Locate the cell with the specified text and output its (x, y) center coordinate. 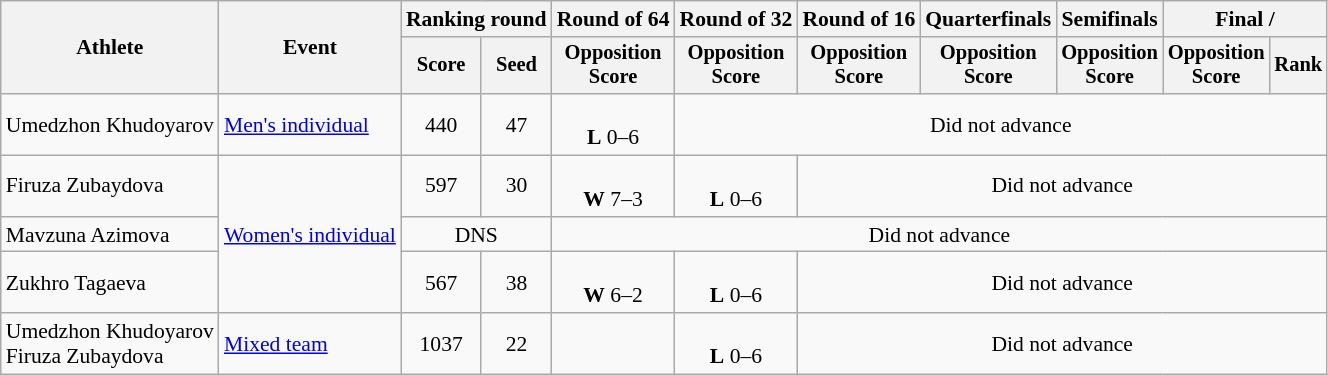
1037 (442, 344)
Umedzhon Khudoyarov (110, 124)
Firuza Zubaydova (110, 186)
22 (516, 344)
Zukhro Tagaeva (110, 282)
Athlete (110, 48)
Semifinals (1110, 19)
W 6–2 (614, 282)
DNS (476, 235)
Score (442, 66)
Quarterfinals (988, 19)
W 7–3 (614, 186)
47 (516, 124)
Round of 32 (736, 19)
440 (442, 124)
Final / (1245, 19)
Seed (516, 66)
Ranking round (476, 19)
Mavzuna Azimova (110, 235)
30 (516, 186)
597 (442, 186)
Women's individual (310, 235)
Round of 16 (858, 19)
567 (442, 282)
Event (310, 48)
Round of 64 (614, 19)
Men's individual (310, 124)
Rank (1298, 66)
38 (516, 282)
Umedzhon KhudoyarovFiruza Zubaydova (110, 344)
Mixed team (310, 344)
